Provide the [X, Y] coordinate of the cell's center where the given text is located.  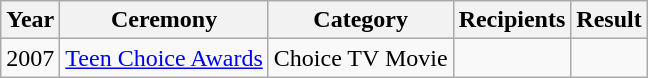
Category [360, 20]
Ceremony [164, 20]
Choice TV Movie [360, 58]
2007 [30, 58]
Year [30, 20]
Teen Choice Awards [164, 58]
Recipients [512, 20]
Result [609, 20]
